Locate the cell with the specified text and output its [X, Y] center coordinate. 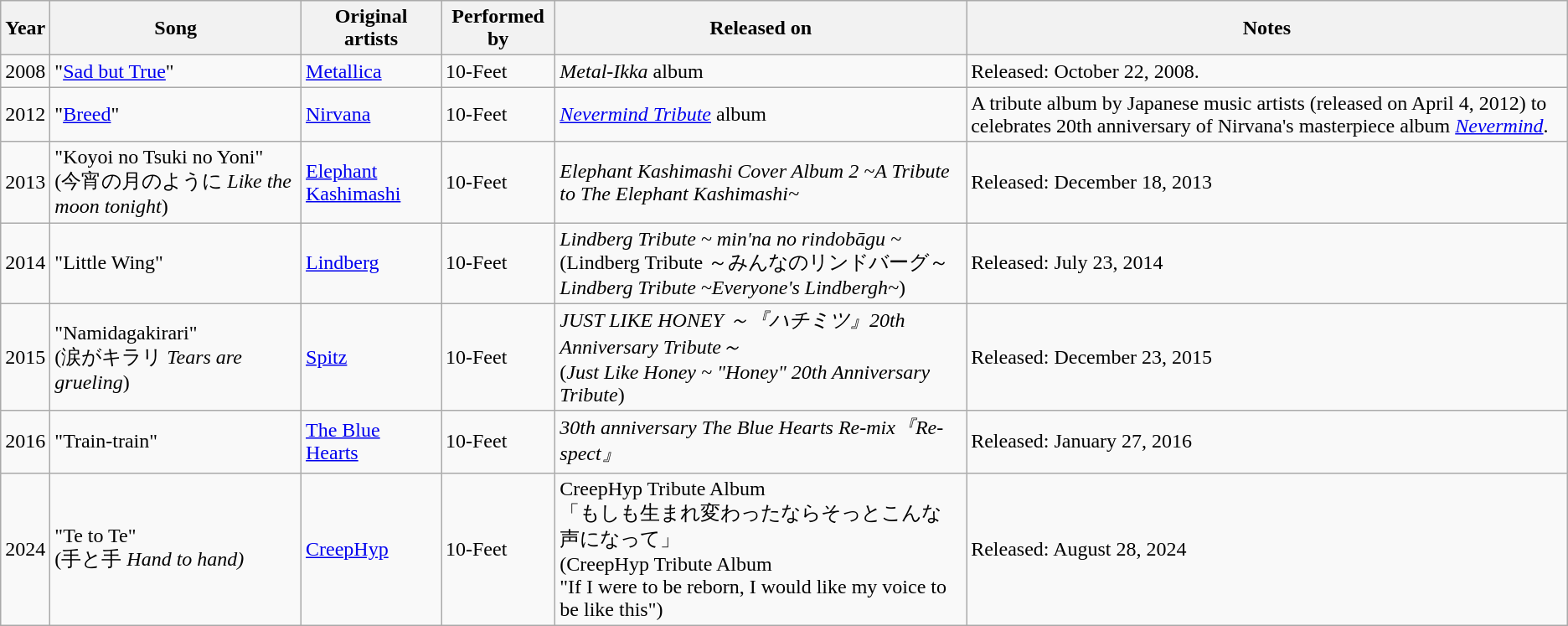
2014 [25, 263]
"Te to Te"(手と手 Hand to hand) [176, 549]
A tribute album by Japanese music artists (released on April 4, 2012) to celebrates 20th anniversary of Nirvana's masterpiece album Nevermind. [1267, 114]
Spitz [372, 357]
The Blue Hearts [372, 442]
2008 [25, 71]
Notes [1267, 28]
"Koyoi no Tsuki no Yoni"(今宵の月のように Like the moon tonight) [176, 183]
Lindberg [372, 263]
Year [25, 28]
Released: July 23, 2014 [1267, 263]
Elephant Kashimashi Cover Album 2 ~A Tribute to The Elephant Kashimashi~ [761, 183]
Nirvana [372, 114]
30th anniversary The Blue Hearts Re-mix『Re-spect』 [761, 442]
Metal-Ikka album [761, 71]
Original artists [372, 28]
Released: October 22, 2008. [1267, 71]
Released: August 28, 2024 [1267, 549]
"Breed" [176, 114]
CreepHyp [372, 549]
"Little Wing" [176, 263]
"Sad but True" [176, 71]
Nevermind Tribute album [761, 114]
JUST LIKE HONEY ～『ハチミツ』20th Anniversary Tribute～(Just Like Honey ~ "Honey" 20th Anniversary Tribute) [761, 357]
"Train-train" [176, 442]
2013 [25, 183]
2024 [25, 549]
Performed by [498, 28]
Metallica [372, 71]
Released on [761, 28]
Elephant Kashimashi [372, 183]
2015 [25, 357]
Lindberg Tribute ~ min'na no rindobāgu ~(Lindberg Tribute ～みんなのリンドバーグ～ Lindberg Tribute ~Everyone's Lindbergh~) [761, 263]
Released: December 23, 2015 [1267, 357]
2016 [25, 442]
Song [176, 28]
"Namidagakirari"(涙がキラリ Tears are grueling) [176, 357]
2012 [25, 114]
Released: December 18, 2013 [1267, 183]
CreepHyp Tribute Album「もしも生まれ変わったならそっとこんな声になって」(CreepHyp Tribute Album"If I were to be reborn, I would like my voice to be like this") [761, 549]
Released: January 27, 2016 [1267, 442]
